Provide the (X, Y) coordinate of the cell's center where the given text is located.  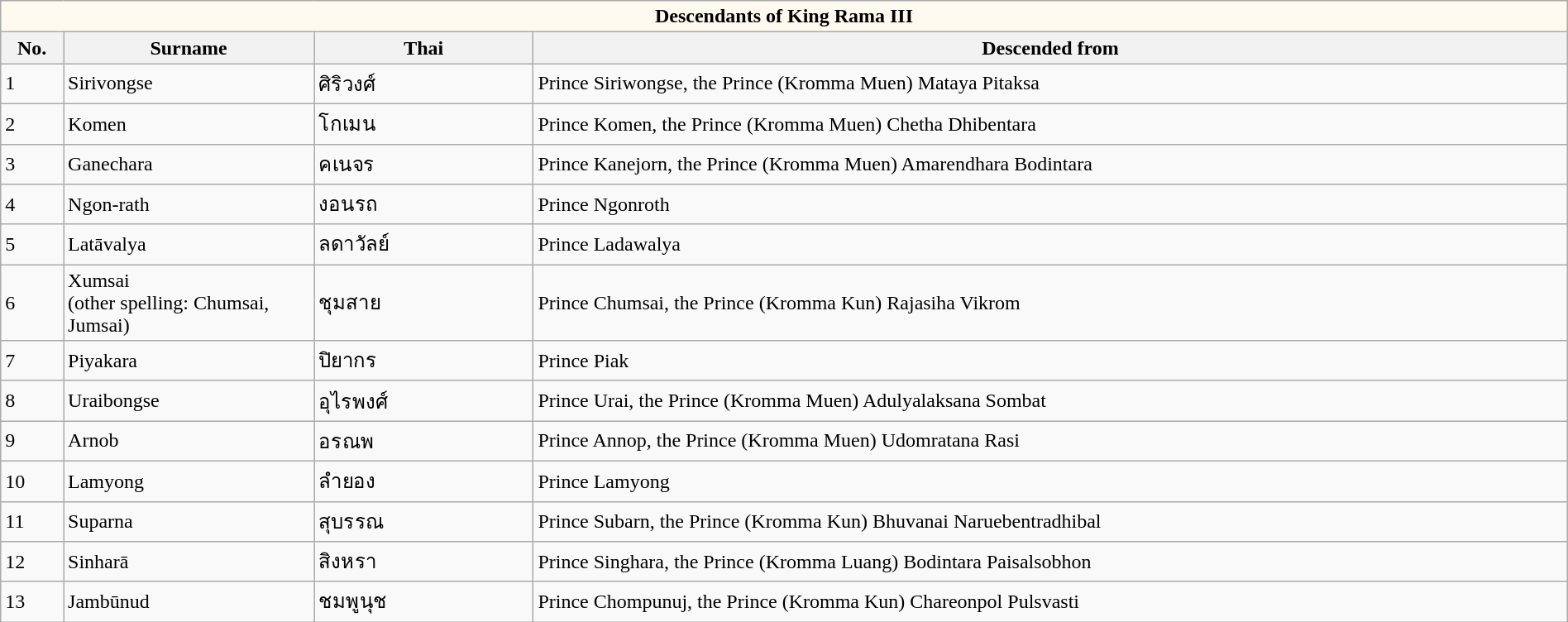
7 (32, 361)
2 (32, 124)
Descendants of King Rama III (784, 17)
ศิริวงศ์ (423, 84)
Prince Annop, the Prince (Kromma Muen) Udomratana Rasi (1050, 442)
Prince Lamyong (1050, 481)
Ngon-rath (189, 205)
Latāvalya (189, 245)
โกเมน (423, 124)
อุไรพงศ์ (423, 400)
Prince Siriwongse, the Prince (Kromma Muen) Mataya Pitaksa (1050, 84)
คเนจร (423, 164)
Lamyong (189, 481)
4 (32, 205)
ลดาวัลย์ (423, 245)
Prince Singhara, the Prince (Kromma Luang) Bodintara Paisalsobhon (1050, 562)
Ganechara (189, 164)
Prince Subarn, the Prince (Kromma Kun) Bhuvanai Naruebentradhibal (1050, 521)
Piyakara (189, 361)
Prince Kanejorn, the Prince (Kromma Muen) Amarendhara Bodintara (1050, 164)
9 (32, 442)
10 (32, 481)
11 (32, 521)
Prince Komen, the Prince (Kromma Muen) Chetha Dhibentara (1050, 124)
สุบรรณ (423, 521)
6 (32, 303)
Surname (189, 48)
Suparna (189, 521)
12 (32, 562)
Prince Chompunuj, the Prince (Kromma Kun) Chareonpol Pulsvasti (1050, 602)
Thai (423, 48)
No. (32, 48)
อรณพ (423, 442)
ลำยอง (423, 481)
Descended from (1050, 48)
Prince Urai, the Prince (Kromma Muen) Adulyalaksana Sombat (1050, 400)
Komen (189, 124)
Sinharā (189, 562)
ชุมสาย (423, 303)
Xumsai (other spelling: Chumsai, Jumsai) (189, 303)
5 (32, 245)
3 (32, 164)
Prince Ladawalya (1050, 245)
ปิยากร (423, 361)
13 (32, 602)
Sirivongse (189, 84)
Arnob (189, 442)
งอนรถ (423, 205)
Prince Piak (1050, 361)
Prince Chumsai, the Prince (Kromma Kun) Rajasiha Vikrom (1050, 303)
Prince Ngonroth (1050, 205)
Uraibongse (189, 400)
1 (32, 84)
8 (32, 400)
ชมพูนุช (423, 602)
สิงหรา (423, 562)
Jambūnud (189, 602)
